Find where the given text appears and provide that cell's center as [X, Y] coordinate. 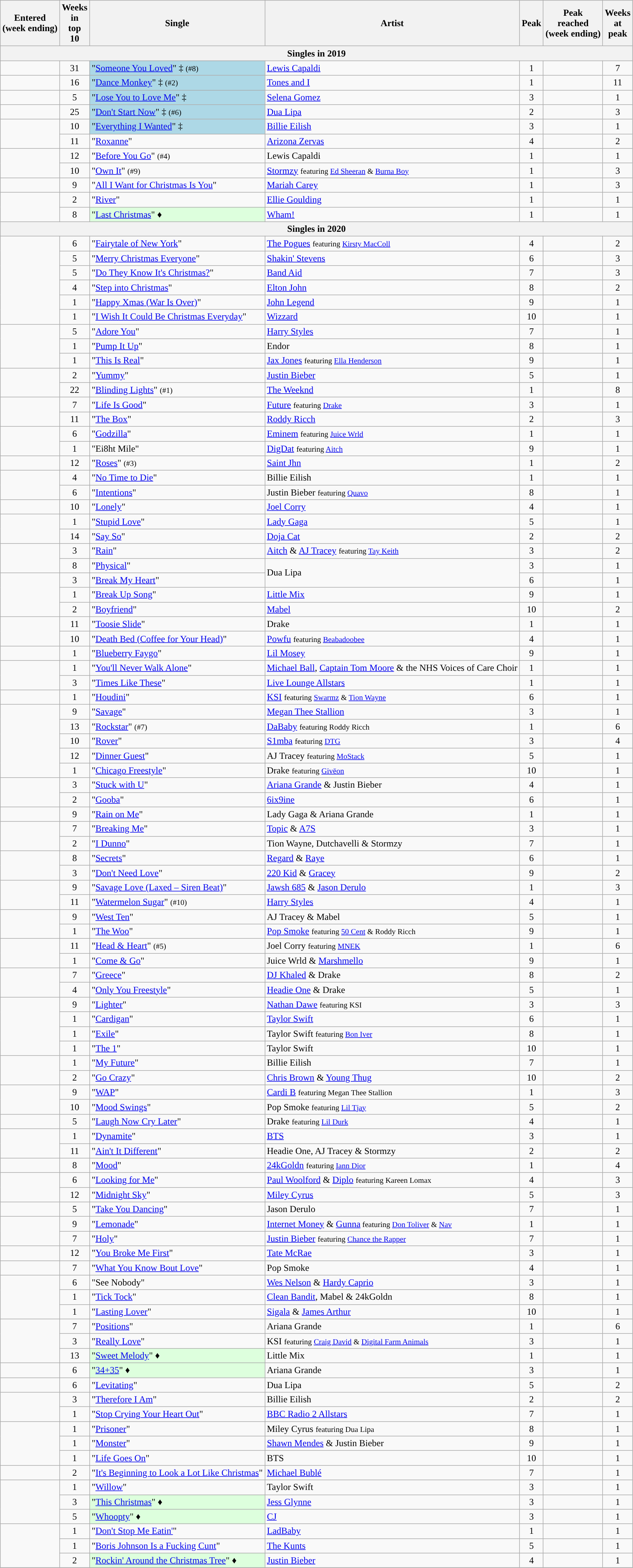
"Ei8ht Mile" [177, 449]
Nathan Dawe featuring KSI [392, 1004]
Headie One, AJ Tracey & Stormzy [392, 1151]
CJ [392, 1516]
"Lemonade" [177, 1224]
"Breaking Me" [177, 829]
Jason Derulo [392, 1209]
Clean Bandit, Mabel & 24kGoldn [392, 1297]
Shakin' Stevens [392, 258]
"Break Up Song" [177, 595]
"Rockin' Around the Christmas Tree" ♦ [177, 1560]
Peak [531, 23]
"Step into Christmas" [177, 288]
"Only You Freestyle" [177, 990]
"Do They Know It's Christmas?" [177, 273]
"Head & Heart" (#5) [177, 946]
"Mood" [177, 1166]
KSI featuring Craig David & Digital Farm Animals [392, 1341]
"Before You Go" (#4) [177, 156]
24kGoldn featuring Iann Dior [392, 1166]
Michael Bublé [392, 1473]
Headie One & Drake [392, 990]
"Rover" [177, 741]
"Go Crazy" [177, 1077]
"The Woo" [177, 931]
Wizzard [392, 317]
Chris Brown & Young Thug [392, 1077]
Michael Ball, Captain Tom Moore & the NHS Voices of Care Choir [392, 668]
Pop Smoke featuring Lil Tjay [392, 1107]
"Dynamite" [177, 1136]
Saint Jhn [392, 463]
Aitch & AJ Tracey featuring Tay Keith [392, 551]
"Really Love" [177, 1341]
Jawsh 685 & Jason Derulo [392, 887]
Jess Glynne [392, 1502]
Drake featuring Lil Durk [392, 1121]
"Dinner Guest" [177, 756]
"Yummy" [177, 375]
"Break My Heart" [177, 580]
Wes Nelson & Hardy Caprio [392, 1282]
Lady Gaga & Ariana Grande [392, 814]
Live Lounge Allstars [392, 682]
"What You Know Bout Love" [177, 1268]
Joel Corry featuring MNEK [392, 946]
Tones and I [392, 83]
"Roxanne" [177, 141]
"Chicago Freestyle" [177, 770]
25 [75, 112]
"Stupid Love" [177, 522]
"Lose You to Love Me" ‡ [177, 97]
"Stuck with U" [177, 785]
"You Broke Me First" [177, 1253]
"Don't Stop Me Eatin'" [177, 1531]
"Life Goes On" [177, 1458]
"Holy" [177, 1239]
Tate McRae [392, 1253]
"Ain't It Different" [177, 1151]
Lady Gaga [392, 522]
"Rain on Me" [177, 814]
Pop Smoke featuring 50 Cent & Roddy Ricch [392, 931]
Joel Corry [392, 507]
The Pogues featuring Kirsty MacColl [392, 244]
Eminem featuring Juice Wrld [392, 434]
"Lonely" [177, 507]
"Lasting Lover" [177, 1312]
"Therefore I Am" [177, 1400]
"Don't Need Love" [177, 873]
"34+35" ♦ [177, 1370]
"Boris Johnson Is a Fucking Cunt" [177, 1546]
DJ Khaled & Drake [392, 975]
Justin Bieber featuring Chance the Rapper [392, 1239]
Sigala & James Arthur [392, 1312]
"River" [177, 200]
DaBaby featuring Roddy Ricch [392, 727]
"Prisoner" [177, 1429]
"Rockstar" (#7) [177, 727]
"Someone You Loved" ‡ (#8) [177, 68]
"It's Beginning to Look a Lot Like Christmas" [177, 1473]
Tion Wayne, Dutchavelli & Stormzy [392, 843]
Singles in 2019 [316, 53]
14 [75, 536]
"Secrets" [177, 858]
"Tick Tock" [177, 1297]
"Roses" (#3) [177, 463]
Ariana Grande & Justin Bieber [392, 785]
"All I Want for Christmas Is You" [177, 185]
"Godzilla" [177, 434]
Selena Gomez [392, 97]
"Monster" [177, 1443]
Jax Jones featuring Ella Henderson [392, 361]
"No Time to Die" [177, 478]
"You'll Never Walk Alone" [177, 668]
"Pump It Up" [177, 346]
"Gooba" [177, 800]
"Own It" (#9) [177, 170]
Elton John [392, 288]
Future featuring Drake [392, 404]
"Looking for Me" [177, 1180]
Arizona Zervas [392, 141]
"Mood Swings" [177, 1107]
"Lighter" [177, 1004]
Powfu featuring Beabadoobee [392, 639]
"Levitating" [177, 1385]
Weeksintop10 [75, 23]
S1mba featuring DTG [392, 741]
AJ Tracey featuring MoStack [392, 756]
The Kunts [392, 1546]
Cardi B featuring Megan Thee Stallion [392, 1092]
Justin Bieber featuring Quavo [392, 492]
"Blinding Lights" (#1) [177, 390]
"Watermelon Sugar" (#10) [177, 902]
"Last Christmas" ♦ [177, 214]
Miley Cyrus [392, 1195]
Drake featuring Givēon [392, 770]
"Willow" [177, 1487]
KSI featuring Swarmz & Tion Wayne [392, 697]
22 [75, 390]
Juice Wrld & Marshmello [392, 961]
"Houdini" [177, 697]
"Stop Crying Your Heart Out" [177, 1414]
Endor [392, 346]
"Whoopty" ♦ [177, 1516]
Megan Thee Stallion [392, 712]
"Death Bed (Coffee for Your Head)" [177, 639]
Shawn Mendes & Justin Bieber [392, 1443]
"WAP" [177, 1092]
"This Christmas" ♦ [177, 1502]
31 [75, 68]
"Blueberry Faygo" [177, 653]
Mabel [392, 609]
Peakreached (week ending) [573, 23]
"Physical" [177, 565]
Singles in 2020 [316, 229]
Stormzy featuring Ed Sheeran & Burna Boy [392, 170]
"Take You Dancing" [177, 1209]
Roddy Ricch [392, 419]
"Rain" [177, 551]
Drake [392, 624]
"Times Like These" [177, 682]
Miley Cyrus featuring Dua Lipa [392, 1429]
"See Nobody" [177, 1282]
"Fairytale of New York" [177, 244]
"I Wish It Could Be Christmas Everyday" [177, 317]
Ellie Goulding [392, 200]
AJ Tracey & Mabel [392, 917]
The Weeknd [392, 390]
BBC Radio 2 Allstars [392, 1414]
"I Dunno" [177, 843]
16 [75, 83]
"My Future" [177, 1063]
"Boyfriend" [177, 609]
Taylor Swift featuring Bon Iver [392, 1034]
"Midnight Sky" [177, 1195]
"Everything I Wanted" ‡ [177, 126]
Mariah Carey [392, 185]
Regard & Raye [392, 858]
6ix9ine [392, 800]
"Say So" [177, 536]
Paul Woolford & Diplo featuring Kareen Lomax [392, 1180]
"Cardigan" [177, 1019]
"Don't Start Now" ‡ (#6) [177, 112]
Pop Smoke [392, 1268]
"Sweet Melody" ♦ [177, 1355]
DigDat featuring Aitch [392, 449]
John Legend [392, 302]
"Laugh Now Cry Later" [177, 1121]
"Come & Go" [177, 961]
Band Aid [392, 273]
Entered (week ending) [30, 23]
Doja Cat [392, 536]
Wham! [392, 214]
Internet Money & Gunna featuring Don Toliver & Nav [392, 1224]
"The 1" [177, 1048]
"Intentions" [177, 492]
Weeksatpeak [618, 23]
Single [177, 23]
"Exile" [177, 1034]
"Savage" [177, 712]
"West Ten" [177, 917]
"Positions" [177, 1326]
LadBaby [392, 1531]
"The Box" [177, 419]
"Toosie Slide" [177, 624]
"Dance Monkey" ‡ (#2) [177, 83]
Lil Mosey [392, 653]
220 Kid & Gracey [392, 873]
"Greece" [177, 975]
"This Is Real" [177, 361]
"Life Is Good" [177, 404]
"Savage Love (Laxed – Siren Beat)" [177, 887]
Topic & A7S [392, 829]
Artist [392, 23]
"Merry Christmas Everyone" [177, 258]
"Happy Xmas (War Is Over)" [177, 302]
"Adore You" [177, 331]
